Detect which cell encompasses the target text, then output its (X, Y) center coordinate. 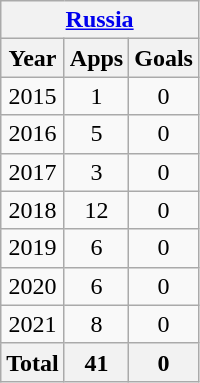
2015 (33, 96)
Year (33, 58)
3 (96, 172)
1 (96, 96)
2019 (33, 248)
2016 (33, 134)
8 (96, 324)
41 (96, 362)
2021 (33, 324)
Apps (96, 58)
2020 (33, 286)
2018 (33, 210)
Russia (100, 20)
5 (96, 134)
Goals (164, 58)
Total (33, 362)
2017 (33, 172)
12 (96, 210)
